Scan for the cell matching the given text and deliver its (x, y) coordinate at center. 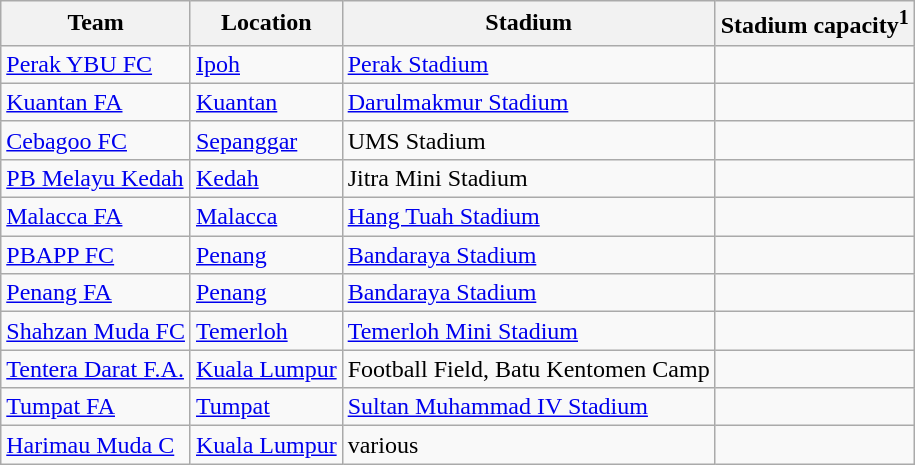
Kedah (266, 178)
Team (96, 24)
Sepanggar (266, 140)
PB Melayu Kedah (96, 178)
Malacca (266, 217)
Penang FA (96, 293)
Stadium (528, 24)
Sultan Muhammad IV Stadium (528, 407)
Temerloh Mini Stadium (528, 331)
various (528, 445)
Shahzan Muda FC (96, 331)
Ipoh (266, 64)
Perak Stadium (528, 64)
Tentera Darat F.A. (96, 369)
Darulmakmur Stadium (528, 102)
Hang Tuah Stadium (528, 217)
Location (266, 24)
Malacca FA (96, 217)
Tumpat (266, 407)
Temerloh (266, 331)
Tumpat FA (96, 407)
Kuantan (266, 102)
Stadium capacity1 (814, 24)
Kuantan FA (96, 102)
Harimau Muda C (96, 445)
Football Field, Batu Kentomen Camp (528, 369)
UMS Stadium (528, 140)
Perak YBU FC (96, 64)
PBAPP FC (96, 255)
Cebagoo FC (96, 140)
Jitra Mini Stadium (528, 178)
